Determine the (X, Y) coordinate at the center of the cell enclosing the given text.  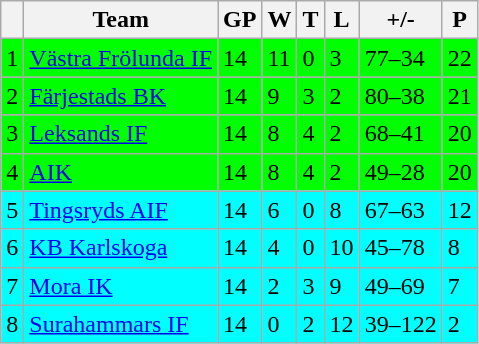
T (310, 20)
49–28 (400, 172)
5 (12, 210)
21 (460, 96)
39–122 (400, 324)
49–69 (400, 286)
Färjestads BK (121, 96)
11 (280, 58)
45–78 (400, 248)
L (342, 20)
Tingsryds AIF (121, 210)
P (460, 20)
80–38 (400, 96)
1 (12, 58)
+/- (400, 20)
77–34 (400, 58)
Leksands IF (121, 134)
Mora IK (121, 286)
Västra Frölunda IF (121, 58)
68–41 (400, 134)
67–63 (400, 210)
10 (342, 248)
Team (121, 20)
AIK (121, 172)
Surahammars IF (121, 324)
22 (460, 58)
GP (240, 20)
W (280, 20)
KB Karlskoga (121, 248)
